Detect which cell encompasses the target text, then output its (X, Y) center coordinate. 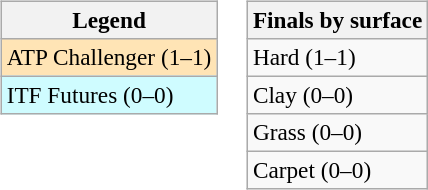
ITF Futures (0–0) (108, 95)
Carpet (0–0) (337, 171)
Hard (1–1) (337, 57)
Clay (0–0) (337, 95)
Legend (108, 20)
Finals by surface (337, 20)
Grass (0–0) (337, 133)
ATP Challenger (1–1) (108, 57)
